From the cell containing the given text, extract its center point as [x, y] coordinate. 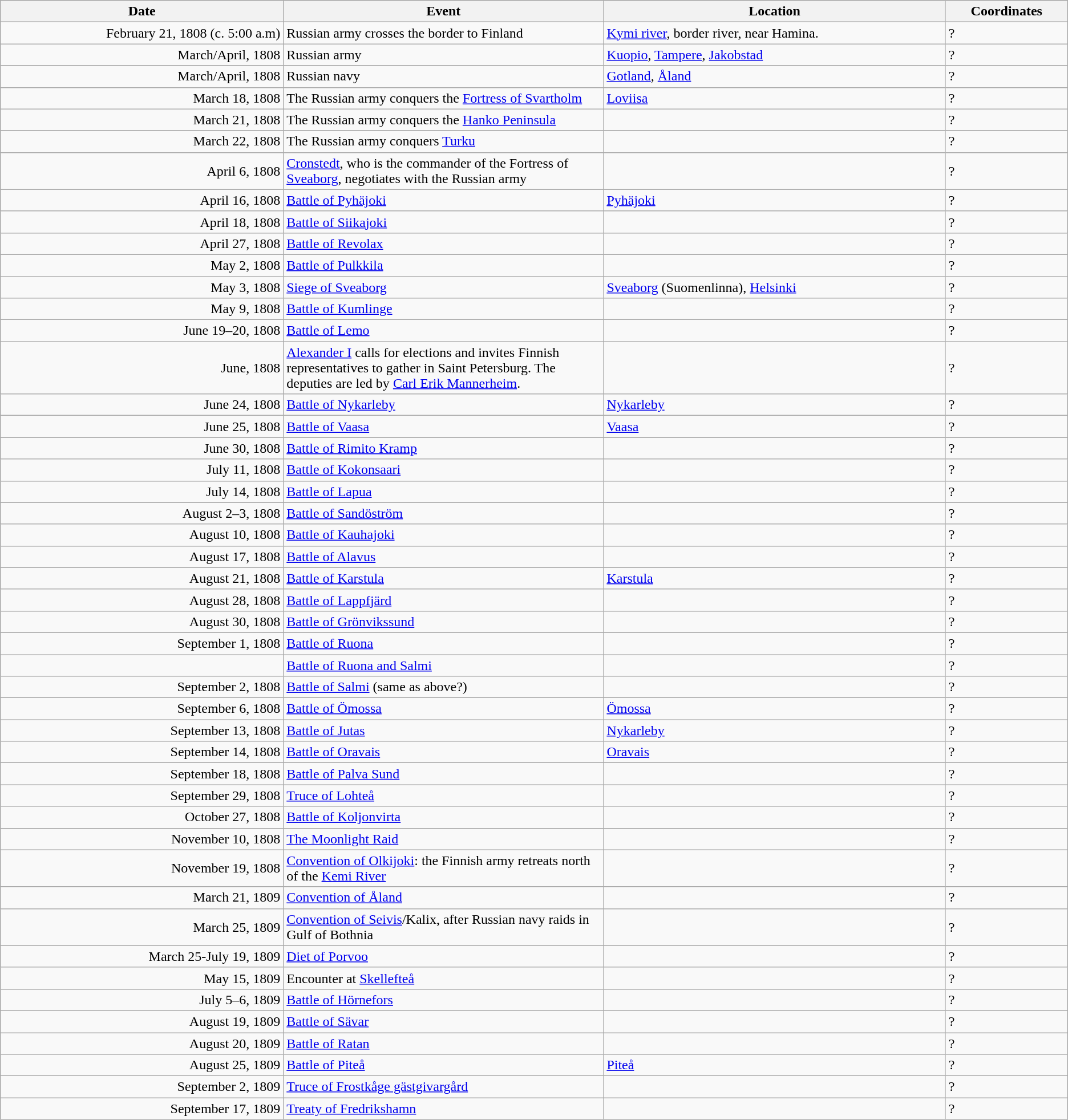
November 19, 1808 [142, 868]
Battle of Vaasa [444, 427]
Battle of Kauhajoki [444, 535]
The Russian army conquers Turku [444, 141]
Alexander I calls for elections and invites Finnish representatives to gather in Saint Petersburg. The deputies are led by Carl Erik Mannerheim. [444, 368]
March 21, 1809 [142, 898]
Battle of Palva Sund [444, 774]
Location [775, 11]
The Russian army conquers the Fortress of Svartholm [444, 98]
Battle of Oravais [444, 752]
Battle of Koljonvirta [444, 817]
Battle of Piteå [444, 1065]
Battle of Revolax [444, 244]
Kymi river, border river, near Hamina. [775, 33]
July 14, 1808 [142, 492]
September 13, 1808 [142, 731]
Pyhäjoki [775, 200]
Battle of Alavus [444, 557]
May 9, 1808 [142, 309]
Convention of Seivis/Kalix, after Russian navy raids in Gulf of Bothnia [444, 927]
Battle of Hörnefors [444, 1000]
March 18, 1808 [142, 98]
Battle of Ruona [444, 643]
Russian army crosses the border to Finland [444, 33]
Battle of Ruona and Salmi [444, 665]
August 25, 1809 [142, 1065]
February 21, 1808 (c. 5:00 a.m) [142, 33]
Ömossa [775, 709]
August 2–3, 1808 [142, 513]
April 6, 1808 [142, 171]
August 19, 1809 [142, 1021]
Russian navy [444, 76]
Battle of Kokonsaari [444, 470]
Battle of Sävar [444, 1021]
June 25, 1808 [142, 427]
The Russian army conquers the Hanko Peninsula [444, 120]
Gotland, Åland [775, 76]
Convention of Olkijoki: the Finnish army retreats north of the Kemi River [444, 868]
September 2, 1808 [142, 687]
Battle of Lapua [444, 492]
April 27, 1808 [142, 244]
Battle of Nykarleby [444, 405]
March 21, 1808 [142, 120]
June 24, 1808 [142, 405]
April 18, 1808 [142, 222]
July 11, 1808 [142, 470]
March 22, 1808 [142, 141]
Diet of Porvoo [444, 956]
Battle of Grönvikssund [444, 622]
Event [444, 11]
Battle of Karstula [444, 578]
Loviisa [775, 98]
Battle of Lappfjärd [444, 600]
Convention of Åland [444, 898]
The Moonlight Raid [444, 839]
August 20, 1809 [142, 1043]
Piteå [775, 1065]
Battle of Ratan [444, 1043]
August 10, 1808 [142, 535]
Battle of Salmi (same as above?) [444, 687]
September 18, 1808 [142, 774]
Oravais [775, 752]
September 1, 1808 [142, 643]
July 5–6, 1809 [142, 1000]
Siege of Sveaborg [444, 287]
Kuopio, Tampere, Jakobstad [775, 55]
September 6, 1808 [142, 709]
Truce of Frostkåge gästgivargård [444, 1087]
August 30, 1808 [142, 622]
September 2, 1809 [142, 1087]
August 21, 1808 [142, 578]
April 16, 1808 [142, 200]
May 2, 1808 [142, 265]
Cronstedt, who is the commander of the Fortress of Sveaborg, negotiates with the Russian army [444, 171]
Battle of Pyhäjoki [444, 200]
May 3, 1808 [142, 287]
Battle of Lemo [444, 331]
Coordinates [1006, 11]
Battle of Jutas [444, 731]
Battle of Rimito Kramp [444, 448]
August 28, 1808 [142, 600]
September 17, 1809 [142, 1109]
Date [142, 11]
June, 1808 [142, 368]
Vaasa [775, 427]
Battle of Ömossa [444, 709]
March 25, 1809 [142, 927]
March 25-July 19, 1809 [142, 956]
Battle of Siikajoki [444, 222]
Truce of Lohteå [444, 796]
September 29, 1808 [142, 796]
Battle of Pulkkila [444, 265]
Battle of Kumlinge [444, 309]
June 30, 1808 [142, 448]
Encounter at Skellefteå [444, 978]
June 19–20, 1808 [142, 331]
Battle of Sandöström [444, 513]
October 27, 1808 [142, 817]
Treaty of Fredrikshamn [444, 1109]
Sveaborg (Suomenlinna), Helsinki [775, 287]
November 10, 1808 [142, 839]
September 14, 1808 [142, 752]
May 15, 1809 [142, 978]
Russian army [444, 55]
August 17, 1808 [142, 557]
Karstula [775, 578]
